Return the [x, y] coordinate for the center point of the cell that contains the specified text.  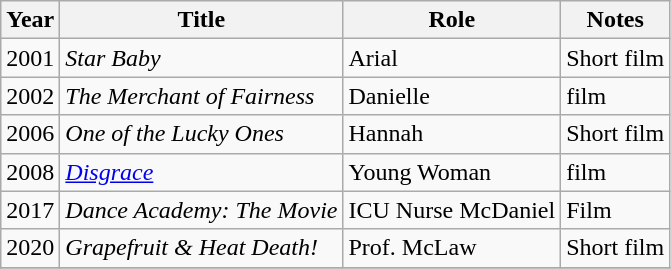
Young Woman [452, 172]
The Merchant of Fairness [202, 96]
Dance Academy: The Movie [202, 210]
2020 [30, 248]
Grapefruit & Heat Death! [202, 248]
One of the Lucky Ones [202, 134]
2006 [30, 134]
Title [202, 20]
Year [30, 20]
Disgrace [202, 172]
2008 [30, 172]
Star Baby [202, 58]
ICU Nurse McDaniel [452, 210]
Hannah [452, 134]
2001 [30, 58]
2017 [30, 210]
2002 [30, 96]
Danielle [452, 96]
Role [452, 20]
Arial [452, 58]
Notes [616, 20]
Prof. McLaw [452, 248]
Film [616, 210]
